For the text-containing cell, return its midpoint in (X, Y) coordinate format. 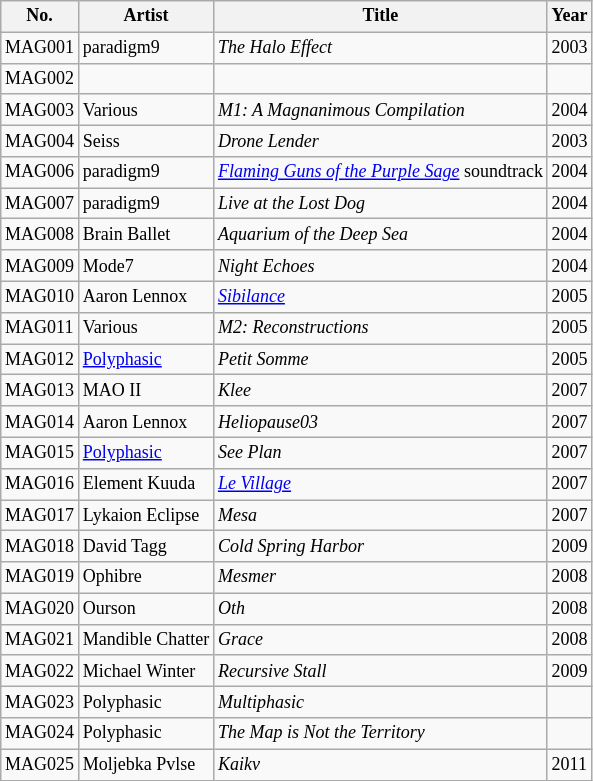
No. (40, 16)
M1: A Magnanimous Compilation (381, 110)
Flaming Guns of the Purple Sage soundtrack (381, 172)
MAG018 (40, 546)
MAG001 (40, 48)
Mesmer (381, 578)
2011 (570, 764)
MAG014 (40, 422)
MAG021 (40, 640)
Ophibre (146, 578)
Seiss (146, 140)
Kaikv (381, 764)
MAG010 (40, 296)
MAG009 (40, 266)
Lykaion Eclipse (146, 516)
Mesa (381, 516)
MAG007 (40, 204)
MAG023 (40, 702)
The Map is Not the Territory (381, 734)
MAG011 (40, 328)
MAG013 (40, 390)
Petit Somme (381, 360)
Aquarium of the Deep Sea (381, 234)
MAG002 (40, 78)
Brain Ballet (146, 234)
Mandible Chatter (146, 640)
MAG012 (40, 360)
MAG022 (40, 670)
MAG017 (40, 516)
Element Kuuda (146, 484)
Michael Winter (146, 670)
Title (381, 16)
Mode7 (146, 266)
Multiphasic (381, 702)
Year (570, 16)
Artist (146, 16)
Grace (381, 640)
M2: Reconstructions (381, 328)
See Plan (381, 452)
MAG019 (40, 578)
Sibilance (381, 296)
MAG008 (40, 234)
MAG003 (40, 110)
Recursive Stall (381, 670)
MAG024 (40, 734)
Ourson (146, 608)
Klee (381, 390)
Heliopause03 (381, 422)
David Tagg (146, 546)
MAG015 (40, 452)
MAG025 (40, 764)
MAO II (146, 390)
Le Village (381, 484)
MAG020 (40, 608)
Moljebka Pvlse (146, 764)
Drone Lender (381, 140)
Night Echoes (381, 266)
Oth (381, 608)
MAG016 (40, 484)
Cold Spring Harbor (381, 546)
MAG006 (40, 172)
The Halo Effect (381, 48)
MAG004 (40, 140)
Live at the Lost Dog (381, 204)
